Provide the (x, y) coordinate of the cell's center where the given text is located.  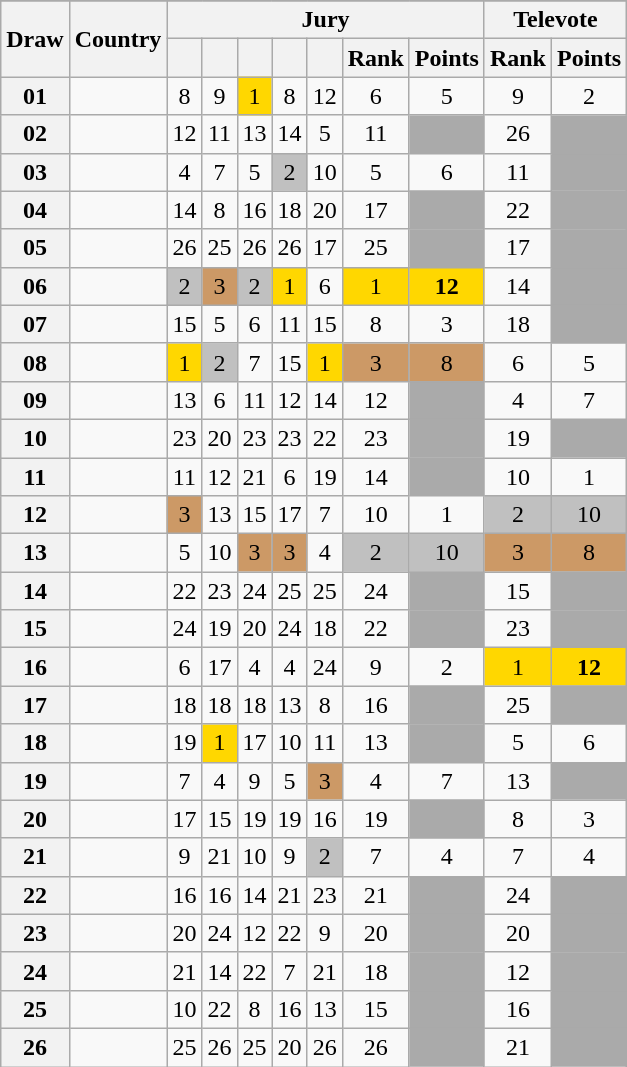
07 (35, 324)
Televote (555, 20)
06 (35, 286)
04 (35, 210)
Jury (326, 20)
05 (35, 248)
08 (35, 362)
03 (35, 172)
01 (35, 96)
Draw (35, 39)
02 (35, 134)
09 (35, 400)
Country (118, 39)
